Provide the (x, y) coordinate of the cell's center where the given text is located.  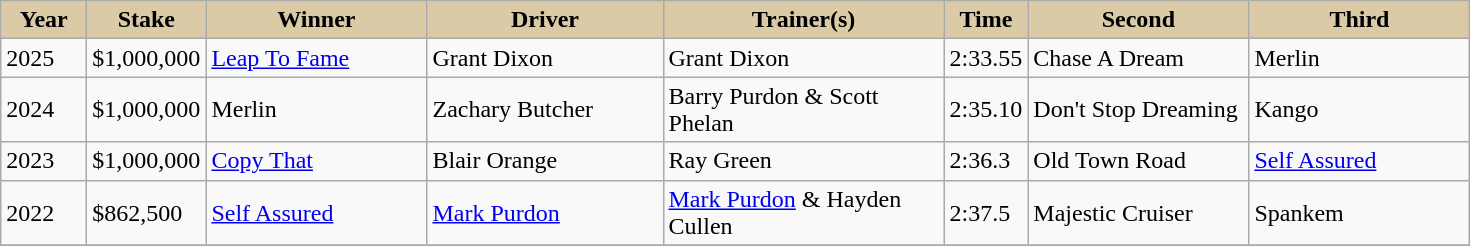
2023 (44, 161)
Zachary Butcher (545, 110)
Driver (545, 20)
Spankem (1360, 212)
Mark Purdon (545, 212)
2:36.3 (986, 161)
2024 (44, 110)
Ray Green (804, 161)
Copy That (316, 161)
Don't Stop Dreaming (1138, 110)
2025 (44, 58)
2:35.10 (986, 110)
Barry Purdon & Scott Phelan (804, 110)
Majestic Cruiser (1138, 212)
Kango (1360, 110)
Mark Purdon & Hayden Cullen (804, 212)
Year (44, 20)
Third (1360, 20)
2:37.5 (986, 212)
Second (1138, 20)
Trainer(s) (804, 20)
Winner (316, 20)
Leap To Fame (316, 58)
Time (986, 20)
Old Town Road (1138, 161)
2:33.55 (986, 58)
2022 (44, 212)
Blair Orange (545, 161)
Chase A Dream (1138, 58)
Stake (146, 20)
$862,500 (146, 212)
